Provide the (x, y) coordinate of the cell's center where the given text is located.  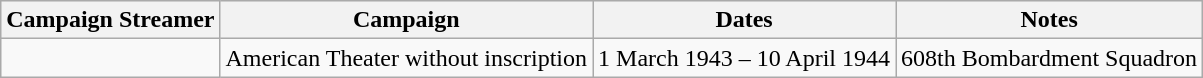
American Theater without inscription (406, 58)
1 March 1943 – 10 April 1944 (744, 58)
608th Bombardment Squadron (1050, 58)
Notes (1050, 20)
Campaign (406, 20)
Dates (744, 20)
Campaign Streamer (110, 20)
